Detect which cell encompasses the target text, then output its [X, Y] center coordinate. 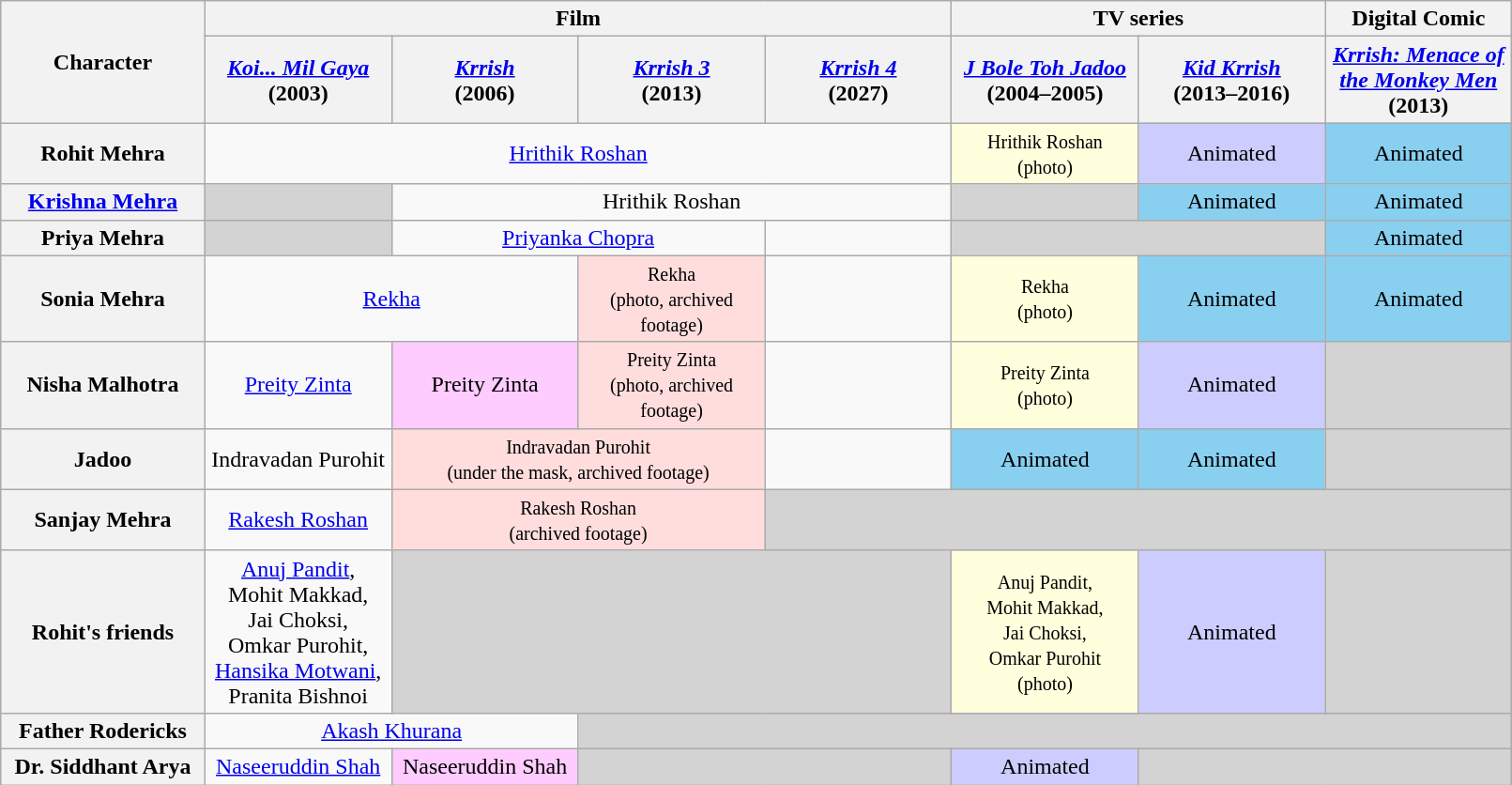
Priyanka Chopra [578, 238]
Jadoo [103, 458]
Film [578, 19]
Rohit Mehra [103, 154]
Koi... Mil Gaya (2003) [298, 80]
Character [103, 62]
Sonia Mehra [103, 299]
Krrish: Menace of the Monkey Men (2013) [1419, 80]
Krrish (2006) [484, 80]
Rakesh Roshan [298, 520]
Anuj Pandit, Mohit Makkad, Jai Choksi, Omkar Purohit (photo) [1046, 631]
Kid Krrish (2013–2016) [1231, 80]
Rekha [391, 299]
Indravadan Purohit(under the mask, archived footage) [578, 458]
Dr. Siddhant Arya [103, 766]
Hrithik Roshan(photo) [1046, 154]
Rekha(photo, archived footage) [672, 299]
Preity Zinta(photo, archived footage) [672, 385]
Indravadan Purohit [298, 458]
Priya Mehra [103, 238]
Rohit's friends [103, 631]
Father Rodericks [103, 731]
Krrish 3 (2013) [672, 80]
Nisha Malhotra [103, 385]
Krishna Mehra [103, 202]
Rekha(photo) [1046, 299]
Akash Khurana [391, 731]
Preity Zinta(photo) [1046, 385]
TV series [1138, 19]
Rakesh Roshan(archived footage) [578, 520]
J Bole Toh Jadoo (2004–2005) [1046, 80]
Anuj Pandit, Mohit Makkad, Jai Choksi, Omkar Purohit, Hansika Motwani, Pranita Bishnoi [298, 631]
Krrish 4 (2027) [858, 80]
Sanjay Mehra [103, 520]
Digital Comic [1419, 19]
